Extract the [x, y] coordinate from the center of the cell holding the provided text.  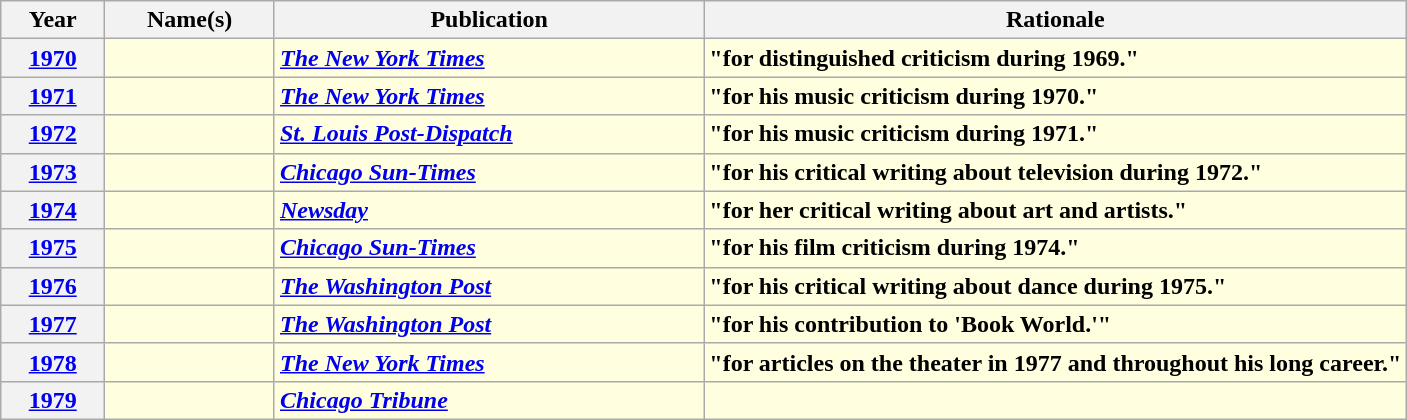
1974 [53, 210]
"for his critical writing about television during 1972." [1056, 172]
"for articles on the theater in 1977 and throughout his long career." [1056, 362]
Publication [488, 20]
"for his music criticism during 1971." [1056, 134]
"for her critical writing about art and artists." [1056, 210]
St. Louis Post-Dispatch [488, 134]
"for his music criticism during 1970." [1056, 96]
1973 [53, 172]
Year [53, 20]
Newsday [488, 210]
"for distinguished criticism during 1969." [1056, 58]
1972 [53, 134]
1978 [53, 362]
1979 [53, 400]
1975 [53, 248]
1977 [53, 324]
1976 [53, 286]
1970 [53, 58]
"for his film criticism during 1974." [1056, 248]
Name(s) [190, 20]
"for his contribution to 'Book World.'" [1056, 324]
"for his critical writing about dance during 1975." [1056, 286]
Chicago Tribune [488, 400]
Rationale [1056, 20]
1971 [53, 96]
